For the text-containing cell, return its midpoint in (x, y) coordinate format. 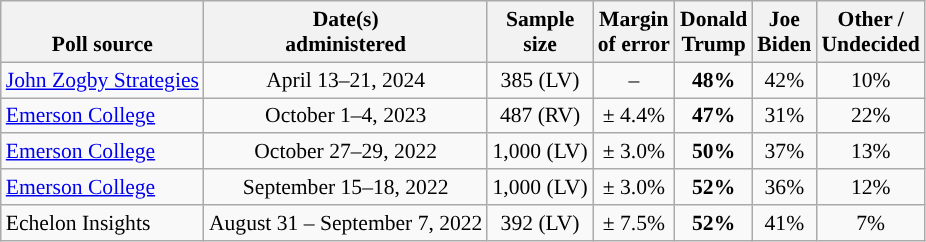
± 4.4% (634, 116)
October 27–29, 2022 (346, 152)
13% (870, 152)
7% (870, 223)
Samplesize (540, 32)
August 31 – September 7, 2022 (346, 223)
± 7.5% (634, 223)
October 1–4, 2023 (346, 116)
12% (870, 187)
April 13–21, 2024 (346, 80)
392 (LV) (540, 223)
42% (784, 80)
JoeBiden (784, 32)
48% (714, 80)
37% (784, 152)
487 (RV) (540, 116)
John Zogby Strategies (102, 80)
Poll source (102, 32)
22% (870, 116)
Date(s)administered (346, 32)
31% (784, 116)
50% (714, 152)
41% (784, 223)
Other /Undecided (870, 32)
10% (870, 80)
Echelon Insights (102, 223)
September 15–18, 2022 (346, 187)
385 (LV) (540, 80)
36% (784, 187)
– (634, 80)
Marginof error (634, 32)
DonaldTrump (714, 32)
47% (714, 116)
